Search for the cell housing the specified text and yield its (X, Y) center coordinate. 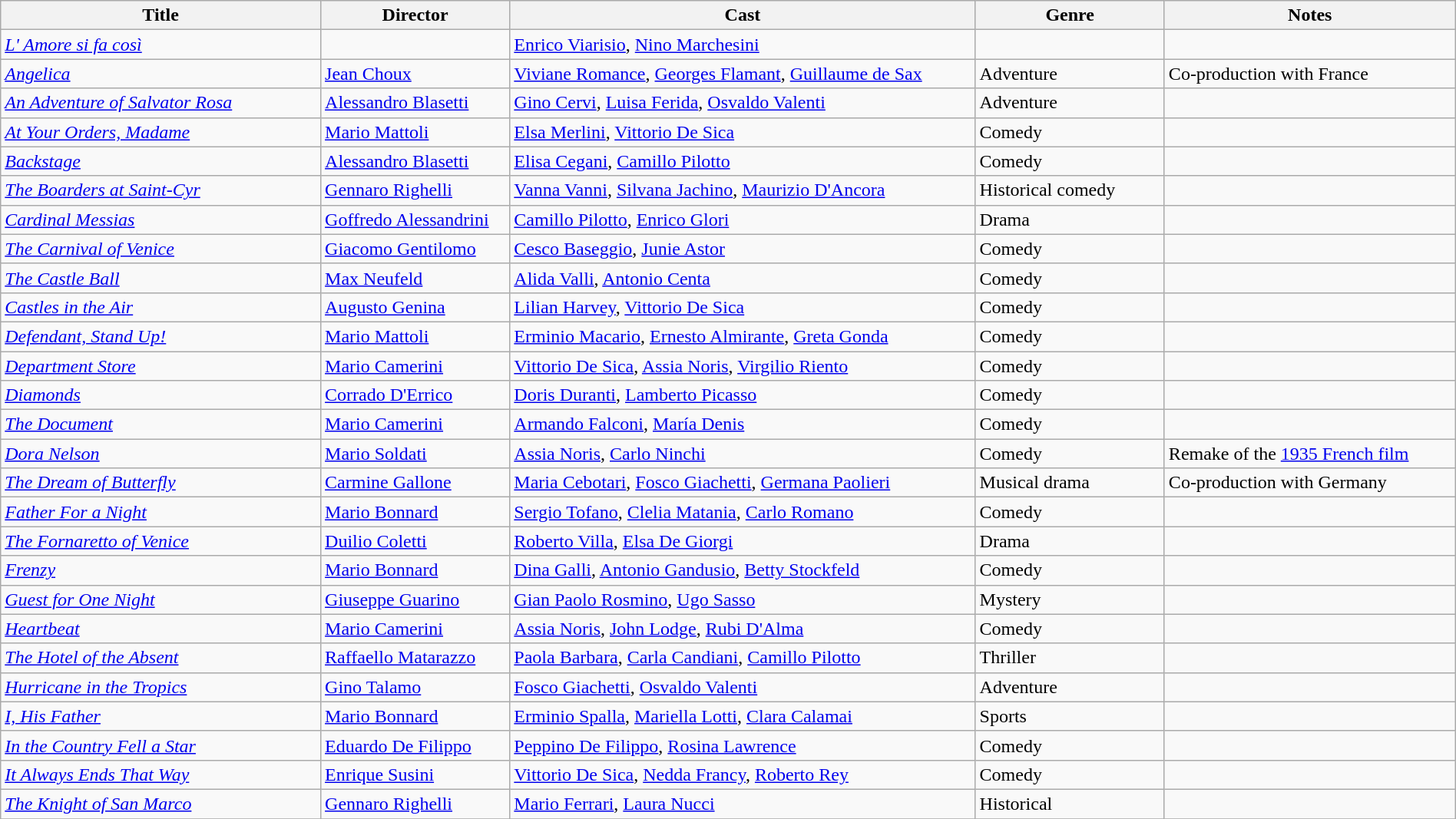
Cardinal Messias (161, 220)
Vittorio De Sica, Assia Noris, Virgilio Riento (743, 366)
Remake of the 1935 French film (1310, 454)
Assia Noris, Carlo Ninchi (743, 454)
In the Country Fell a Star (161, 745)
Angelica (161, 74)
The Document (161, 424)
Roberto Villa, Elsa De Giorgi (743, 541)
Sports (1070, 716)
Enrico Viarisio, Nino Marchesini (743, 45)
Dina Galli, Antonio Gandusio, Betty Stockfeld (743, 570)
Assia Noris, John Lodge, Rubi D'Alma (743, 629)
Max Neufeld (415, 278)
Department Store (161, 366)
L' Amore si fa così (161, 45)
Peppino De Filippo, Rosina Lawrence (743, 745)
Heartbeat (161, 629)
Thriller (1070, 658)
Co-production with France (1310, 74)
Director (415, 15)
The Knight of San Marco (161, 804)
Elisa Cegani, Camillo Pilotto (743, 161)
It Always Ends That Way (161, 774)
Musical drama (1070, 483)
Vanna Vanni, Silvana Jachino, Maurizio D'Ancora (743, 190)
Mario Ferrari, Laura Nucci (743, 804)
The Boarders at Saint-Cyr (161, 190)
Paola Barbara, Carla Candiani, Camillo Pilotto (743, 658)
Frenzy (161, 570)
Lilian Harvey, Vittorio De Sica (743, 307)
Giacomo Gentilomo (415, 249)
The Dream of Butterfly (161, 483)
Genre (1070, 15)
The Castle Ball (161, 278)
At Your Orders, Madame (161, 132)
Backstage (161, 161)
Dora Nelson (161, 454)
Co-production with Germany (1310, 483)
Castles in the Air (161, 307)
Eduardo De Filippo (415, 745)
I, His Father (161, 716)
Raffaello Matarazzo (415, 658)
The Hotel of the Absent (161, 658)
Jean Choux (415, 74)
Mario Soldati (415, 454)
Historical comedy (1070, 190)
Gino Talamo (415, 687)
Defendant, Stand Up! (161, 336)
Gino Cervi, Luisa Ferida, Osvaldo Valenti (743, 103)
Maria Cebotari, Fosco Giachetti, Germana Paolieri (743, 483)
Armando Falconi, María Denis (743, 424)
Sergio Tofano, Clelia Matania, Carlo Romano (743, 512)
Augusto Genina (415, 307)
Diamonds (161, 395)
Carmine Gallone (415, 483)
An Adventure of Salvator Rosa (161, 103)
Erminio Spalla, Mariella Lotti, Clara Calamai (743, 716)
Gian Paolo Rosmino, Ugo Sasso (743, 599)
Fosco Giachetti, Osvaldo Valenti (743, 687)
Goffredo Alessandrini (415, 220)
Giuseppe Guarino (415, 599)
The Fornaretto of Venice (161, 541)
Cesco Baseggio, Junie Astor (743, 249)
Enrique Susini (415, 774)
Hurricane in the Tropics (161, 687)
Cast (743, 15)
Mystery (1070, 599)
Elsa Merlini, Vittorio De Sica (743, 132)
Duilio Coletti (415, 541)
Alida Valli, Antonio Centa (743, 278)
Historical (1070, 804)
The Carnival of Venice (161, 249)
Erminio Macario, Ernesto Almirante, Greta Gonda (743, 336)
Doris Duranti, Lamberto Picasso (743, 395)
Vittorio De Sica, Nedda Francy, Roberto Rey (743, 774)
Title (161, 15)
Viviane Romance, Georges Flamant, Guillaume de Sax (743, 74)
Notes (1310, 15)
Father For a Night (161, 512)
Corrado D'Errico (415, 395)
Guest for One Night (161, 599)
Camillo Pilotto, Enrico Glori (743, 220)
